For the text-containing cell, return its midpoint in (x, y) coordinate format. 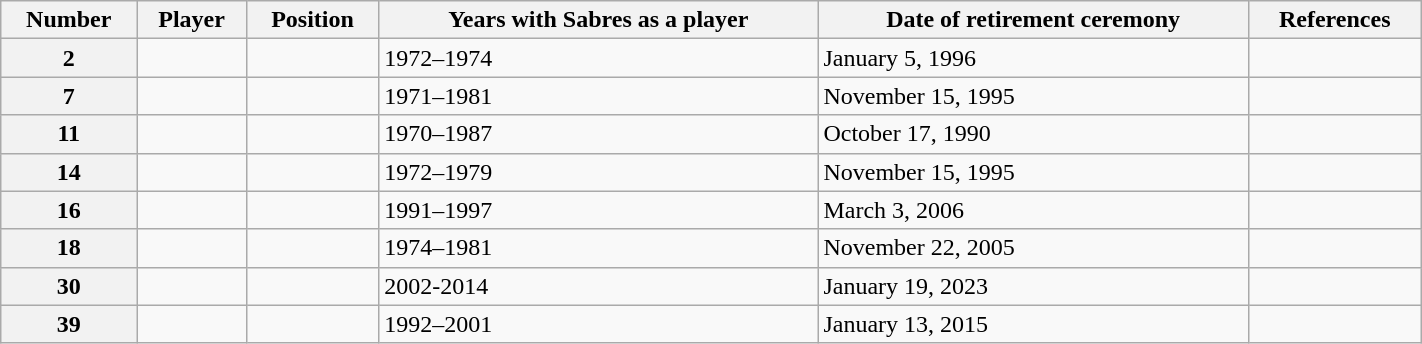
1972–1979 (598, 172)
2002-2014 (598, 286)
October 17, 1990 (1033, 134)
Player (192, 20)
18 (69, 248)
January 13, 2015 (1033, 324)
1970–1987 (598, 134)
30 (69, 286)
1991–1997 (598, 210)
1992–2001 (598, 324)
39 (69, 324)
Number (69, 20)
Years with Sabres as a player (598, 20)
1974–1981 (598, 248)
Position (312, 20)
March 3, 2006 (1033, 210)
7 (69, 96)
1972–1974 (598, 58)
November 22, 2005 (1033, 248)
11 (69, 134)
16 (69, 210)
Date of retirement ceremony (1033, 20)
References (1334, 20)
January 19, 2023 (1033, 286)
2 (69, 58)
1971–1981 (598, 96)
14 (69, 172)
January 5, 1996 (1033, 58)
